Return the [x, y] coordinate for the center point of the cell that contains the specified text.  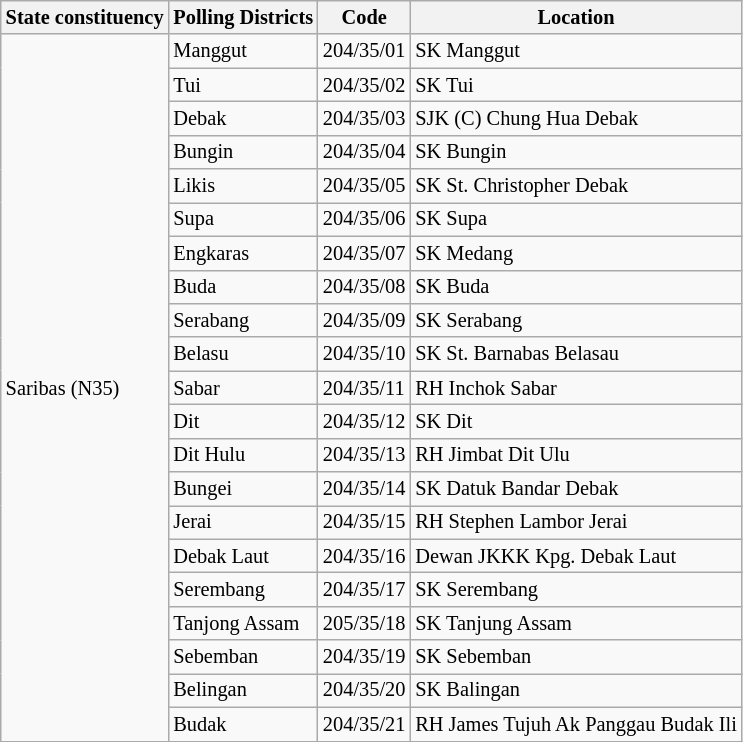
204/35/19 [364, 657]
205/35/18 [364, 623]
Code [364, 17]
Tui [243, 85]
204/35/08 [364, 287]
SK Bungin [576, 152]
Sebemban [243, 657]
SK Datuk Bandar Debak [576, 489]
204/35/17 [364, 589]
204/35/15 [364, 522]
204/35/09 [364, 320]
SK St. Christopher Debak [576, 186]
204/35/12 [364, 421]
SK Buda [576, 287]
SK Supa [576, 219]
204/35/10 [364, 354]
SK Sebemban [576, 657]
RH Stephen Lambor Jerai [576, 522]
Belasu [243, 354]
204/35/07 [364, 253]
204/35/11 [364, 388]
SK Tanjung Assam [576, 623]
State constituency [85, 17]
Saribas (N35) [85, 388]
SK Manggut [576, 51]
SK Serembang [576, 589]
204/35/02 [364, 85]
204/35/21 [364, 724]
SK Balingan [576, 690]
SK Tui [576, 85]
Serabang [243, 320]
Buda [243, 287]
SK St. Barnabas Belasau [576, 354]
Likis [243, 186]
Debak [243, 118]
SK Medang [576, 253]
Debak Laut [243, 556]
SJK (C) Chung Hua Debak [576, 118]
204/35/13 [364, 455]
204/35/04 [364, 152]
Manggut [243, 51]
Engkaras [243, 253]
Location [576, 17]
SK Serabang [576, 320]
Tanjong Assam [243, 623]
Supa [243, 219]
Sabar [243, 388]
Belingan [243, 690]
204/35/16 [364, 556]
Budak [243, 724]
RH James Tujuh Ak Panggau Budak Ili [576, 724]
Dit Hulu [243, 455]
204/35/05 [364, 186]
Polling Districts [243, 17]
Bungei [243, 489]
204/35/20 [364, 690]
SK Dit [576, 421]
RH Inchok Sabar [576, 388]
Serembang [243, 589]
Bungin [243, 152]
Dewan JKKK Kpg. Debak Laut [576, 556]
RH Jimbat Dit Ulu [576, 455]
204/35/14 [364, 489]
204/35/03 [364, 118]
204/35/06 [364, 219]
Jerai [243, 522]
204/35/01 [364, 51]
Dit [243, 421]
